Determine the (x, y) coordinate at the center of the cell enclosing the given text.  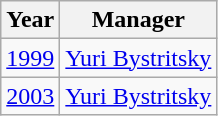
2003 (30, 96)
Year (30, 20)
Manager (138, 20)
1999 (30, 58)
